Output the (X, Y) coordinate of the center of the cell containing the given text.  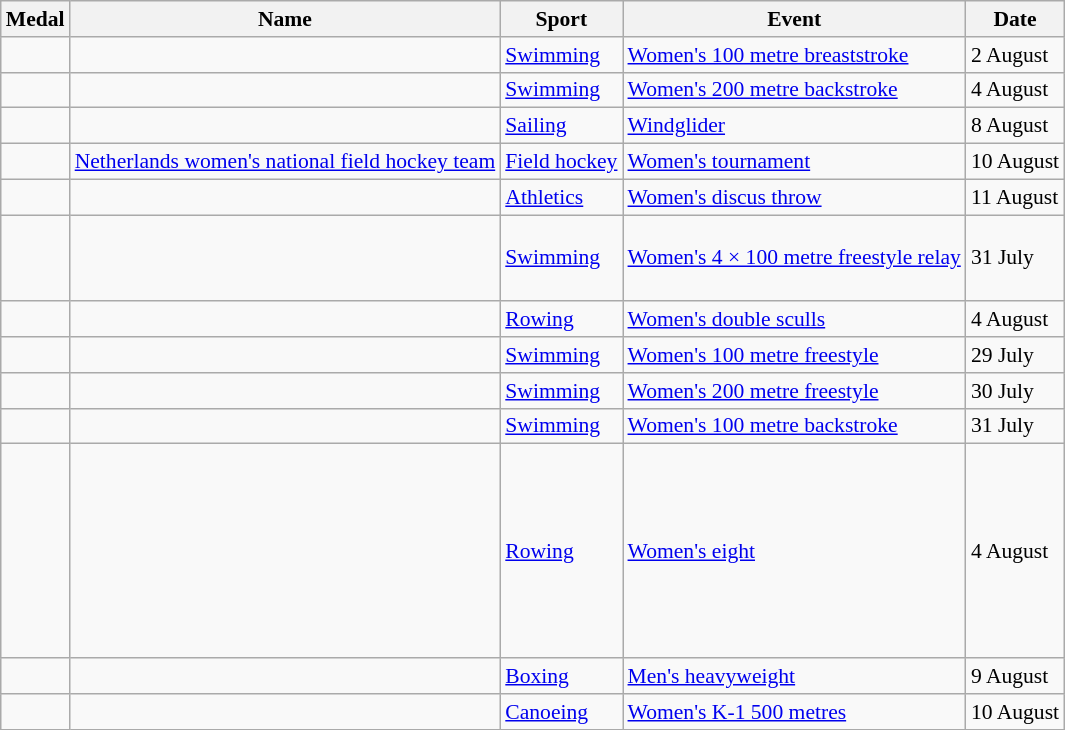
Women's eight (794, 551)
Women's double sculls (794, 320)
Women's 4 × 100 metre freestyle relay (794, 258)
Women's 200 metre freestyle (794, 391)
29 July (1015, 355)
11 August (1015, 197)
Netherlands women's national field hockey team (286, 162)
Field hockey (561, 162)
Sailing (561, 126)
Women's 200 metre backstroke (794, 90)
Windglider (794, 126)
Date (1015, 19)
Women's 100 metre freestyle (794, 355)
Men's heavyweight (794, 676)
Event (794, 19)
8 August (1015, 126)
Name (286, 19)
Women's K-1 500 metres (794, 712)
Women's discus throw (794, 197)
Athletics (561, 197)
Women's tournament (794, 162)
Canoeing (561, 712)
9 August (1015, 676)
Women's 100 metre backstroke (794, 426)
Women's 100 metre breaststroke (794, 55)
Medal (36, 19)
Sport (561, 19)
Boxing (561, 676)
2 August (1015, 55)
30 July (1015, 391)
